Search for the cell housing the specified text and yield its [x, y] center coordinate. 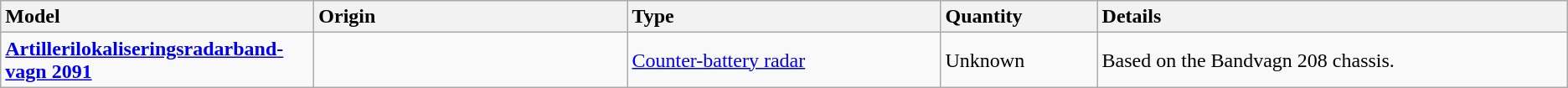
Quantity [1019, 17]
Based on the Bandvagn 208 chassis. [1332, 60]
Artilleri­lokaliserings­radar­band­vagn 2091 [157, 60]
Model [157, 17]
Type [784, 17]
Unknown [1019, 60]
Details [1332, 17]
Counter-battery radar [784, 60]
Origin [471, 17]
